Identify which cell holds the provided text, then report its [X, Y] central coordinate. 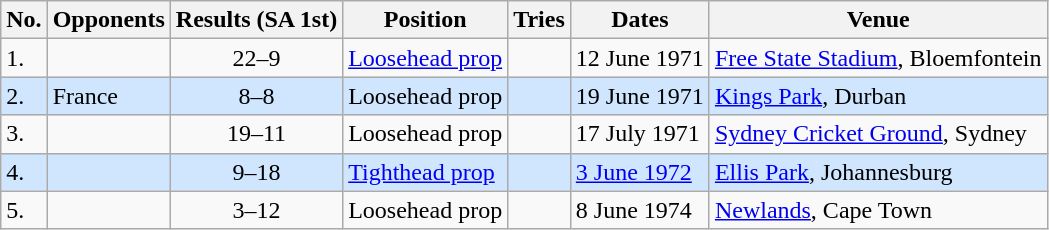
5. [24, 210]
9–18 [256, 172]
2. [24, 96]
Venue [878, 20]
France [108, 96]
Sydney Cricket Ground, Sydney [878, 134]
Free State Stadium, Bloemfontein [878, 58]
Tighthead prop [426, 172]
Kings Park, Durban [878, 96]
Dates [640, 20]
19–11 [256, 134]
3. [24, 134]
Results (SA 1st) [256, 20]
12 June 1971 [640, 58]
4. [24, 172]
3 June 1972 [640, 172]
Opponents [108, 20]
No. [24, 20]
19 June 1971 [640, 96]
22–9 [256, 58]
8 June 1974 [640, 210]
Position [426, 20]
Ellis Park, Johannesburg [878, 172]
Newlands, Cape Town [878, 210]
17 July 1971 [640, 134]
Tries [540, 20]
8–8 [256, 96]
3–12 [256, 210]
1. [24, 58]
